Identify which cell holds the provided text, then report its [X, Y] central coordinate. 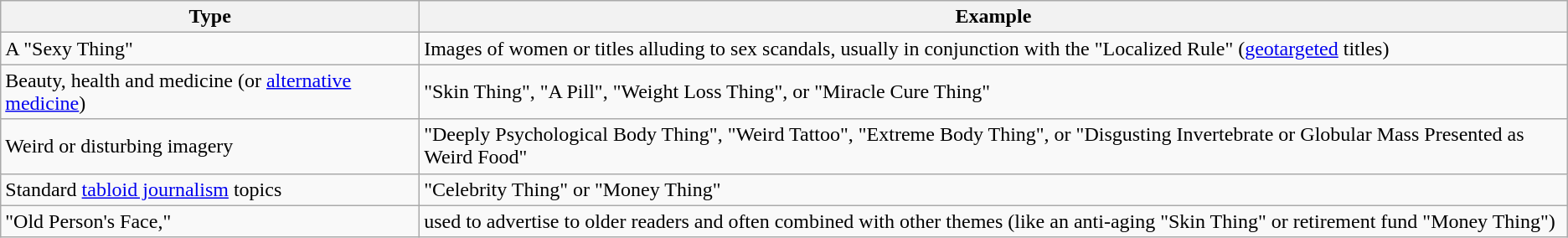
Standard tabloid journalism topics [210, 189]
"Old Person's Face," [210, 221]
Type [210, 17]
"Skin Thing", "A Pill", "Weight Loss Thing", or "Miracle Cure Thing" [993, 92]
Weird or disturbing imagery [210, 146]
Beauty, health and medicine (or alternative medicine) [210, 92]
used to advertise to older readers and often combined with other themes (like an anti-aging "Skin Thing" or retirement fund "Money Thing") [993, 221]
"Deeply Psychological Body Thing", "Weird Tattoo", "Extreme Body Thing", or "Disgusting Invertebrate or Globular Mass Presented as Weird Food" [993, 146]
Images of women or titles alluding to sex scandals, usually in conjunction with the "Localized Rule" (geotargeted titles) [993, 49]
Example [993, 17]
"Celebrity Thing" or "Money Thing" [993, 189]
A "Sexy Thing" [210, 49]
